Capture the cell that displays the provided text and extract its [x, y] central coordinate. 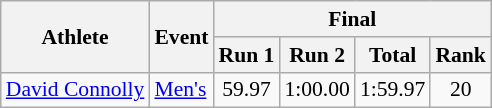
Athlete [76, 36]
David Connolly [76, 90]
Run 2 [316, 55]
Final [352, 19]
Run 1 [246, 55]
59.97 [246, 90]
1:00.00 [316, 90]
Total [392, 55]
Event [181, 36]
20 [460, 90]
1:59.97 [392, 90]
Rank [460, 55]
Men's [181, 90]
